For the text-containing cell, return its midpoint in [X, Y] coordinate format. 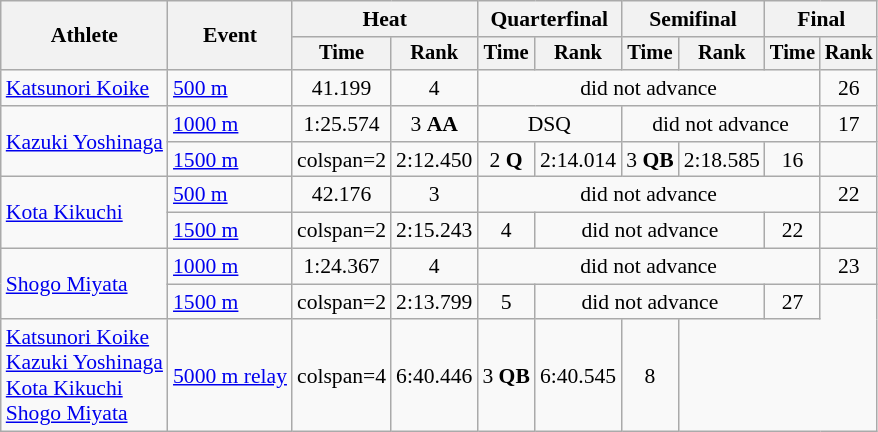
colspan=4 [342, 376]
1:25.574 [342, 124]
17 [849, 124]
Katsunori Koike [84, 88]
16 [792, 160]
3 AA [434, 124]
Katsunori KoikeKazuki YoshinagaKota KikuchiShogo Miyata [84, 376]
2:14.014 [578, 160]
Shogo Miyata [84, 284]
Semifinal [693, 19]
42.176 [342, 195]
Event [230, 36]
26 [849, 88]
6:40.545 [578, 376]
1:24.367 [342, 267]
Final [821, 19]
8 [650, 376]
41.199 [342, 88]
Heat [384, 19]
2:13.799 [434, 302]
5 [506, 302]
Athlete [84, 36]
27 [792, 302]
Kota Kikuchi [84, 212]
Quarterfinal [549, 19]
2:18.585 [722, 160]
DSQ [549, 124]
6:40.446 [434, 376]
Kazuki Yoshinaga [84, 142]
5000 m relay [230, 376]
23 [849, 267]
2:15.243 [434, 231]
2:12.450 [434, 160]
2 Q [506, 160]
3 [434, 195]
